Locate the cell with the specified text and output its (X, Y) center coordinate. 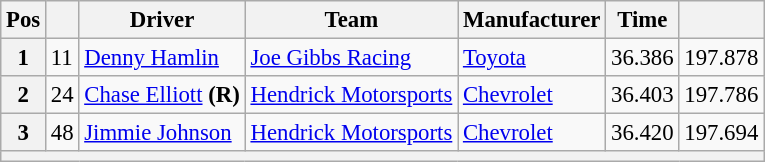
36.386 (642, 58)
Time (642, 20)
197.786 (722, 95)
Pos (24, 20)
Joe Gibbs Racing (351, 58)
Chase Elliott (R) (162, 95)
Driver (162, 20)
24 (62, 95)
Denny Hamlin (162, 58)
Toyota (532, 58)
Jimmie Johnson (162, 133)
36.403 (642, 95)
36.420 (642, 133)
Team (351, 20)
3 (24, 133)
2 (24, 95)
1 (24, 58)
197.694 (722, 133)
11 (62, 58)
197.878 (722, 58)
Manufacturer (532, 20)
48 (62, 133)
